Pinpoint the cell where the given text exists, returning its [X, Y] midpoint coordinate. 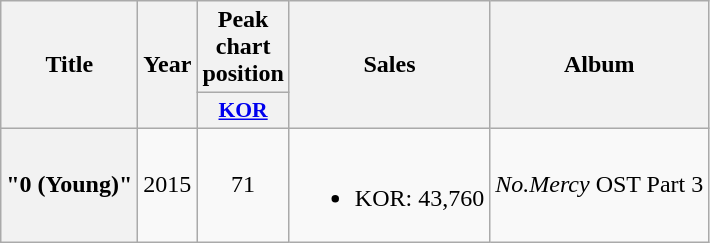
No.Mercy OST Part 3 [600, 184]
Sales [389, 65]
Title [70, 65]
Album [600, 65]
71 [243, 184]
2015 [168, 184]
"0 (Young)" [70, 184]
KOR: 43,760 [389, 184]
Peak chart position [243, 47]
KOR [243, 111]
Year [168, 65]
